Determine the [X, Y] coordinate at the center of the cell enclosing the given text.  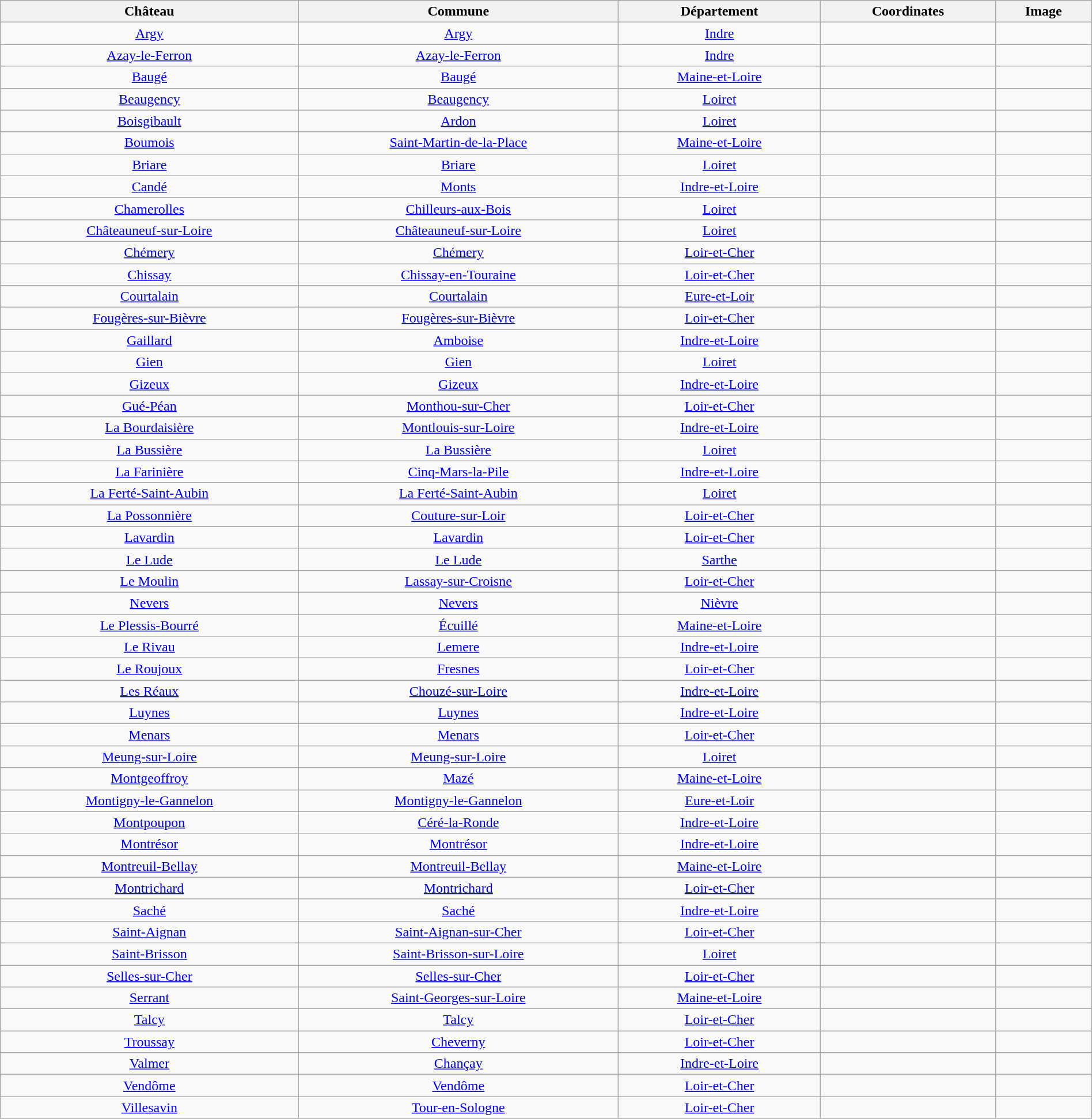
Coordinates [908, 12]
Chissay [150, 275]
Saint-Aignan-sur-Cher [458, 932]
Chançay [458, 1064]
Tour-en-Sologne [458, 1107]
Saint-Brisson [150, 954]
Céré-la-Ronde [458, 822]
Saint-Georges-sur-Loire [458, 998]
Lemere [458, 647]
Château [150, 12]
Troussay [150, 1042]
Gaillard [150, 340]
Chouzé-sur-Loire [458, 691]
Cheverny [458, 1042]
Le Roujoux [150, 669]
Serrant [150, 998]
Écuillé [458, 625]
Saint-Martin-de-la-Place [458, 143]
Chamerolles [150, 208]
Villesavin [150, 1107]
Monthou-sur-Cher [458, 406]
Lassay-sur-Croisne [458, 581]
La Bourdaisière [150, 428]
Boisgibault [150, 121]
Commune [458, 12]
Boumois [150, 143]
Couture-sur-Loir [458, 515]
Montgeoffroy [150, 779]
Saint-Brisson-sur-Loire [458, 954]
Chilleurs-aux-Bois [458, 208]
Gué-Péan [150, 406]
Monts [458, 187]
Saint-Aignan [150, 932]
Le Moulin [150, 581]
Le Rivau [150, 647]
Fresnes [458, 669]
Chissay-en-Touraine [458, 275]
Sarthe [720, 559]
Le Plessis-Bourré [150, 625]
Image [1044, 12]
Nièvre [720, 603]
Cinq-Mars-la-Pile [458, 472]
Département [720, 12]
Valmer [150, 1064]
La Possonnière [150, 515]
Montpoupon [150, 822]
Candé [150, 187]
Les Réaux [150, 691]
Mazé [458, 779]
Amboise [458, 340]
Ardon [458, 121]
Montlouis-sur-Loire [458, 428]
La Farinière [150, 472]
